Output the (X, Y) coordinate of the center of the cell containing the given text.  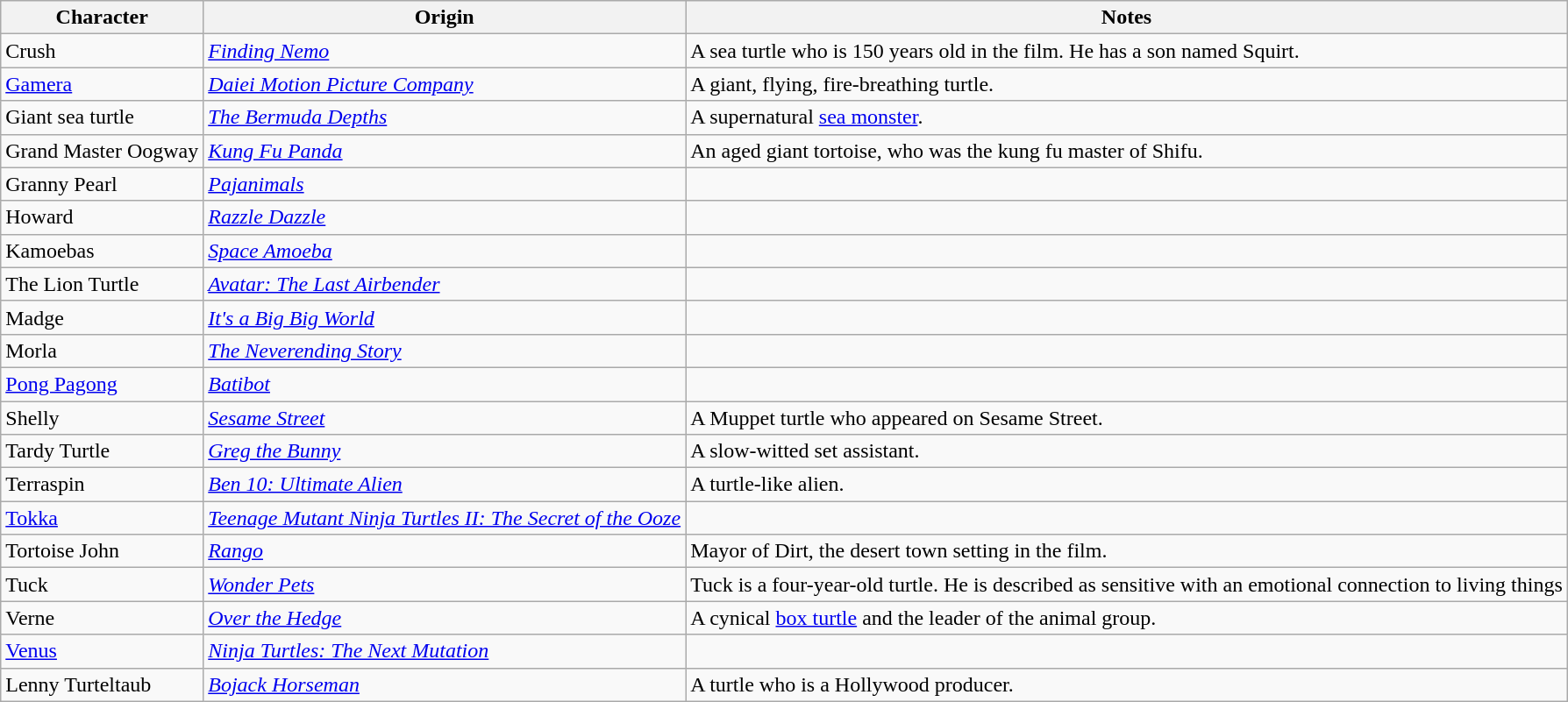
A slow-witted set assistant. (1127, 451)
Verne (102, 618)
Finding Nemo (445, 51)
It's a Big Big World (445, 317)
Rango (445, 551)
Morla (102, 351)
Razzle Dazzle (445, 217)
Daiei Motion Picture Company (445, 84)
Batibot (445, 384)
A turtle who is a Hollywood producer. (1127, 684)
Over the Hedge (445, 618)
Pong Pagong (102, 384)
Pajanimals (445, 184)
Gamera (102, 84)
Greg the Bunny (445, 451)
Shelly (102, 418)
Giant sea turtle (102, 117)
A supernatural sea monster. (1127, 117)
Howard (102, 217)
Venus (102, 651)
The Neverending Story (445, 351)
Mayor of Dirt, the desert town setting in the film. (1127, 551)
A giant, flying, fire-breathing turtle. (1127, 84)
Madge (102, 317)
Tuck (102, 585)
A cynical box turtle and the leader of the animal group. (1127, 618)
A turtle-like alien. (1127, 485)
Avatar: The Last Airbender (445, 284)
Notes (1127, 18)
A sea turtle who is 150 years old in the film. He has a son named Squirt. (1127, 51)
Space Amoeba (445, 251)
Terraspin (102, 485)
Tortoise John (102, 551)
The Lion Turtle (102, 284)
Lenny Turteltaub (102, 684)
Ninja Turtles: The Next Mutation (445, 651)
Tardy Turtle (102, 451)
Kung Fu Panda (445, 151)
Bojack Horseman (445, 684)
Tuck is a four-year-old turtle. He is described as sensitive with an emotional connection to living things (1127, 585)
Sesame Street (445, 418)
Tokka (102, 518)
Grand Master Oogway (102, 151)
Ben 10: Ultimate Alien (445, 485)
Teenage Mutant Ninja Turtles II: The Secret of the Ooze (445, 518)
A Muppet turtle who appeared on Sesame Street. (1127, 418)
Kamoebas (102, 251)
Wonder Pets (445, 585)
The Bermuda Depths (445, 117)
Granny Pearl (102, 184)
An aged giant tortoise, who was the kung fu master of Shifu. (1127, 151)
Origin (445, 18)
Crush (102, 51)
Character (102, 18)
